Output the [x, y] coordinate of the center of the cell containing the given text.  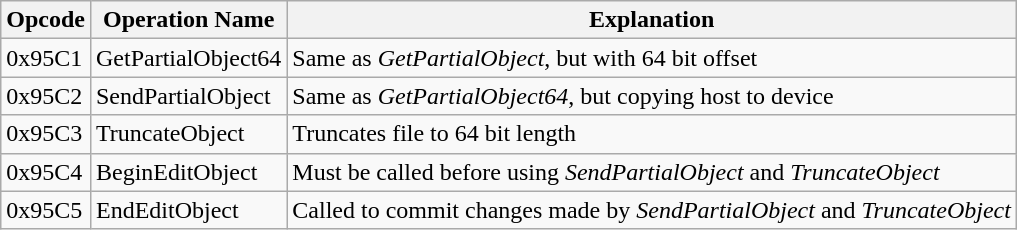
BeginEditObject [188, 172]
Explanation [652, 20]
Same as GetPartialObject, but with 64 bit offset [652, 58]
Must be called before using SendPartialObject and TruncateObject [652, 172]
0x95C1 [46, 58]
Truncates file to 64 bit length [652, 134]
Called to commit changes made by SendPartialObject and TruncateObject [652, 210]
Operation Name [188, 20]
TruncateObject [188, 134]
0x95C3 [46, 134]
EndEditObject [188, 210]
SendPartialObject [188, 96]
0x95C5 [46, 210]
Same as GetPartialObject64, but copying host to device [652, 96]
GetPartialObject64 [188, 58]
Opcode [46, 20]
0x95C2 [46, 96]
0x95C4 [46, 172]
